Search for the cell housing the specified text and yield its (x, y) center coordinate. 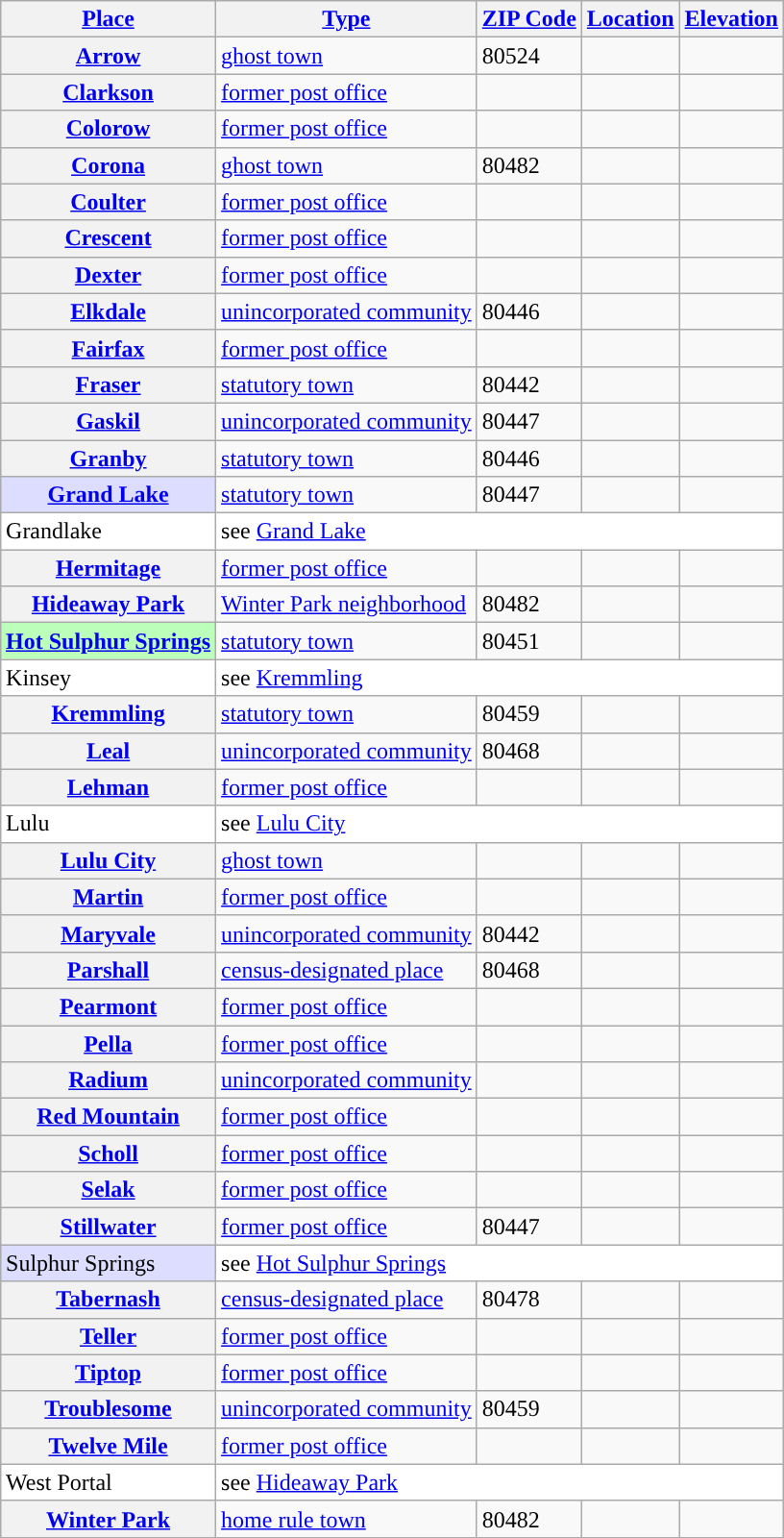
Maryvale (109, 933)
Martin (109, 897)
Scholl (109, 1153)
Hermitage (109, 568)
Elevation (731, 19)
Location (630, 19)
Lulu (109, 824)
see Grand Lake (500, 532)
Hideaway Park (109, 605)
Kremmling (109, 714)
Teller (109, 1336)
Place (109, 19)
Coulter (109, 202)
Stillwater (109, 1227)
Twelve Mile (109, 1446)
Radium (109, 1080)
Tiptop (109, 1373)
ZIP Code (528, 19)
Crescent (109, 238)
80478 (528, 1300)
see Hot Sulphur Springs (500, 1263)
see Hideaway Park (500, 1482)
Fairfax (109, 348)
Grand Lake (109, 495)
Pearmont (109, 1006)
Clarkson (109, 92)
Selak (109, 1190)
Colorow (109, 129)
Sulphur Springs (109, 1263)
Lehman (109, 787)
West Portal (109, 1482)
Tabernash (109, 1300)
Leal (109, 751)
Corona (109, 165)
Elkdale (109, 311)
80524 (528, 56)
Red Mountain (109, 1117)
Parshall (109, 970)
Troublesome (109, 1409)
Hot Sulphur Springs (109, 641)
Grandlake (109, 532)
Pella (109, 1043)
Winter Park (109, 1519)
Gaskil (109, 421)
80451 (528, 641)
Type (347, 19)
Dexter (109, 275)
Winter Park neighborhood (347, 605)
Kinsey (109, 678)
Granby (109, 459)
Arrow (109, 56)
Lulu City (109, 860)
see Kremmling (500, 678)
Fraser (109, 384)
see Lulu City (500, 824)
home rule town (347, 1519)
